Return [X, Y] of the center of cell containing provided text 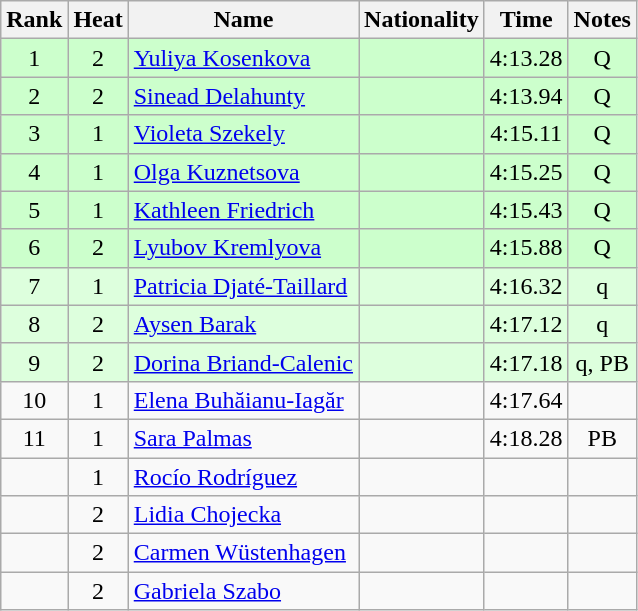
Lyubov Kremlyova [243, 248]
Elena Buhăianu-Iagăr [243, 400]
Sara Palmas [243, 438]
4:15.25 [526, 172]
Notes [602, 20]
4:16.32 [526, 286]
Patricia Djaté-Taillard [243, 286]
5 [34, 210]
4:15.88 [526, 248]
4 [34, 172]
Rocío Rodríguez [243, 477]
4:15.43 [526, 210]
Nationality [422, 20]
PB [602, 438]
9 [34, 362]
Gabriela Szabo [243, 591]
Sinead Delahunty [243, 96]
Aysen Barak [243, 324]
q, PB [602, 362]
Carmen Wüstenhagen [243, 553]
Violeta Szekely [243, 134]
3 [34, 134]
Olga Kuznetsova [243, 172]
4:17.12 [526, 324]
Dorina Briand-Calenic [243, 362]
4:18.28 [526, 438]
Time [526, 20]
4:13.28 [526, 58]
11 [34, 438]
4:17.18 [526, 362]
6 [34, 248]
Rank [34, 20]
Yuliya Kosenkova [243, 58]
8 [34, 324]
Kathleen Friedrich [243, 210]
4:15.11 [526, 134]
Lidia Chojecka [243, 515]
Name [243, 20]
7 [34, 286]
4:17.64 [526, 400]
Heat [98, 20]
4:13.94 [526, 96]
10 [34, 400]
